Output the (x, y) coordinate of the center of the cell containing the given text.  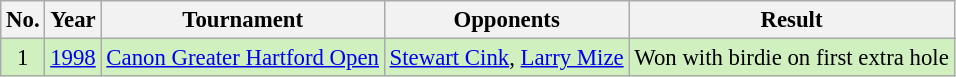
1 (23, 58)
Won with birdie on first extra hole (792, 58)
1998 (73, 58)
Canon Greater Hartford Open (242, 58)
Stewart Cink, Larry Mize (506, 58)
Year (73, 20)
Tournament (242, 20)
No. (23, 20)
Result (792, 20)
Opponents (506, 20)
